Search for the cell housing the specified text and yield its (x, y) center coordinate. 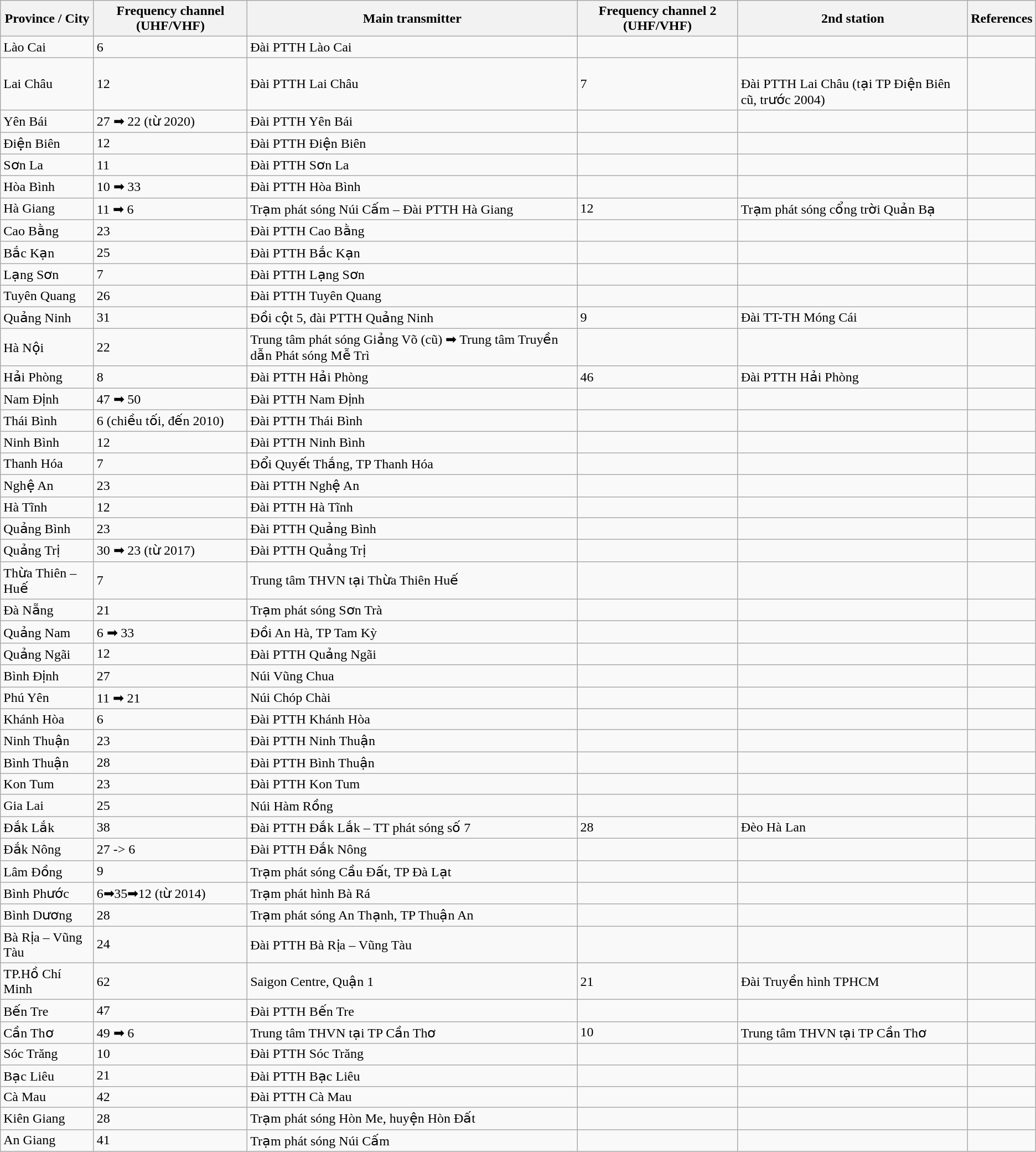
47 ➡ 50 (170, 399)
Đài Truyền hình TPHCM (852, 981)
Province / City (48, 19)
Bình Phước (48, 893)
22 (170, 347)
Trạm phát sóng Hòn Me, huyện Hòn Đất (412, 1119)
Núi Vũng Chua (412, 676)
An Giang (48, 1140)
Thái Bình (48, 421)
8 (170, 377)
Yên Bái (48, 121)
Main transmitter (412, 19)
30 ➡ 23 (từ 2017) (170, 551)
Đài PTTH Đắk Lắk – TT phát sóng số 7 (412, 828)
Hà Tĩnh (48, 507)
11 ➡ 6 (170, 209)
10 ➡ 33 (170, 187)
Đài PTTH Bà Rịa – Vũng Tàu (412, 944)
Quảng Bình (48, 529)
Đài PTTH Kon Tum (412, 784)
Bình Dương (48, 915)
Đài PTTH Thái Bình (412, 421)
Đài TT-TH Móng Cái (852, 318)
Hà Giang (48, 209)
TP.Hồ Chí Minh (48, 981)
46 (657, 377)
Lâm Đồng (48, 871)
Saigon Centre, Quận 1 (412, 981)
Trạm phát hình Bà Rá (412, 893)
Thanh Hóa (48, 464)
49 ➡ 6 (170, 1032)
Lạng Sơn (48, 275)
Đài PTTH Bạc Liêu (412, 1076)
27 -> 6 (170, 849)
42 (170, 1097)
Đài PTTH Bắc Kạn (412, 252)
Hà Nội (48, 347)
Trạm phát sóng Cầu Đất, TP Đà Lạt (412, 871)
Đài PTTH Yên Bái (412, 121)
Kon Tum (48, 784)
Bến Tre (48, 1011)
Đài PTTH Đắk Nông (412, 849)
Nghệ An (48, 485)
Núi Hàm Rồng (412, 805)
Đà Nẵng (48, 610)
Trạm phát sóng Sơn Trà (412, 610)
2nd station (852, 19)
24 (170, 944)
Núi Chóp Chài (412, 698)
6➡35➡12 (từ 2014) (170, 893)
Đài PTTH Nghệ An (412, 485)
Đài PTTH Cà Mau (412, 1097)
Bà Rịa – Vũng Tàu (48, 944)
26 (170, 296)
Đài PTTH Bến Tre (412, 1011)
Thừa Thiên – Huế (48, 580)
Lai Châu (48, 84)
Đài PTTH Quảng Trị (412, 551)
Bắc Kạn (48, 252)
Đắk Nông (48, 849)
Ninh Bình (48, 442)
47 (170, 1011)
Tuyên Quang (48, 296)
11 ➡ 21 (170, 698)
Frequency channel 2 (UHF/VHF) (657, 19)
Kiên Giang (48, 1119)
Lào Cai (48, 47)
11 (170, 165)
Đài PTTH Ninh Thuận (412, 741)
Đổi Quyết Thắng, TP Thanh Hóa (412, 464)
38 (170, 828)
41 (170, 1140)
Đài PTTH Lai Châu (tại TP Điện Biên cũ, trước 2004) (852, 84)
Cà Mau (48, 1097)
Đài PTTH Lào Cai (412, 47)
Hòa Bình (48, 187)
Hải Phòng (48, 377)
27 (170, 676)
Đài PTTH Nam Định (412, 399)
31 (170, 318)
Sóc Trăng (48, 1054)
6 ➡ 33 (170, 632)
6 (chiều tối, đến 2010) (170, 421)
Đài PTTH Hòa Bình (412, 187)
Sơn La (48, 165)
Cao Bằng (48, 231)
Đài PTTH Lai Châu (412, 84)
Quảng Trị (48, 551)
Đài PTTH Ninh Bình (412, 442)
Điện Biên (48, 143)
Quảng Nam (48, 632)
Đài PTTH Lạng Sơn (412, 275)
Đài PTTH Tuyên Quang (412, 296)
Nam Định (48, 399)
Đắk Lắk (48, 828)
Bình Thuận (48, 763)
Trạm phát sóng Núi Cấm – Đài PTTH Hà Giang (412, 209)
62 (170, 981)
Frequency channel (UHF/VHF) (170, 19)
Đài PTTH Sóc Trăng (412, 1054)
Quảng Ninh (48, 318)
Đồi cột 5, đài PTTH Quảng Ninh (412, 318)
Đài PTTH Điện Biên (412, 143)
References (1002, 19)
Trạm phát sóng cổng trời Quản Bạ (852, 209)
Đèo Hà Lan (852, 828)
Bình Định (48, 676)
Quảng Ngãi (48, 654)
Đài PTTH Quảng Ngãi (412, 654)
Đài PTTH Khánh Hòa (412, 719)
Cần Thơ (48, 1032)
Khánh Hòa (48, 719)
Đồi An Hà, TP Tam Kỳ (412, 632)
Đài PTTH Quảng Bình (412, 529)
Gia Lai (48, 805)
Trung tâm THVN tại Thừa Thiên Huế (412, 580)
Đài PTTH Bình Thuận (412, 763)
Phú Yên (48, 698)
Bạc Liêu (48, 1076)
Ninh Thuận (48, 741)
27 ➡ 22 (từ 2020) (170, 121)
Trạm phát sóng Núi Cấm (412, 1140)
Đài PTTH Hà Tĩnh (412, 507)
Đài PTTH Sơn La (412, 165)
Trung tâm phát sóng Giảng Võ (cũ) ➡ Trung tâm Truyền dẫn Phát sóng Mễ Trì (412, 347)
Đài PTTH Cao Bằng (412, 231)
Trạm phát sóng An Thạnh, TP Thuận An (412, 915)
